Capture the cell that displays the provided text and extract its (x, y) central coordinate. 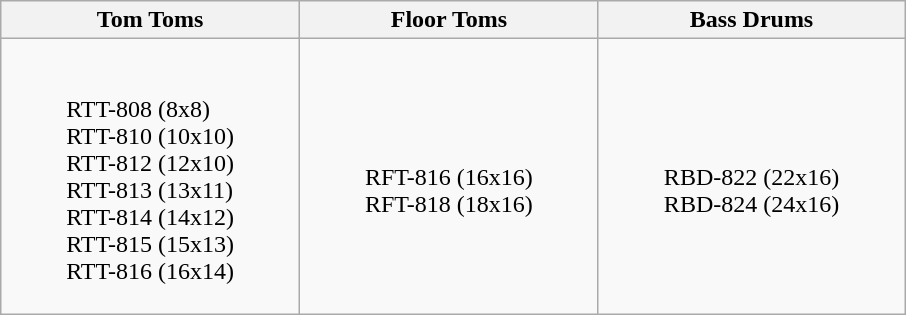
Floor Toms (448, 20)
RBD-822 (22x16) RBD-824 (24x16) (751, 176)
RFT-816 (16x16) RFT-818 (18x16) (448, 176)
Tom Toms (150, 20)
Bass Drums (751, 20)
RTT-808 (8x8) RTT-810 (10x10) RTT-812 (12x10) RTT-813 (13x11) RTT-814 (14x12) RTT-815 (15x13) RTT-816 (16x14) (150, 176)
